Identify which cell holds the provided text, then report its (x, y) central coordinate. 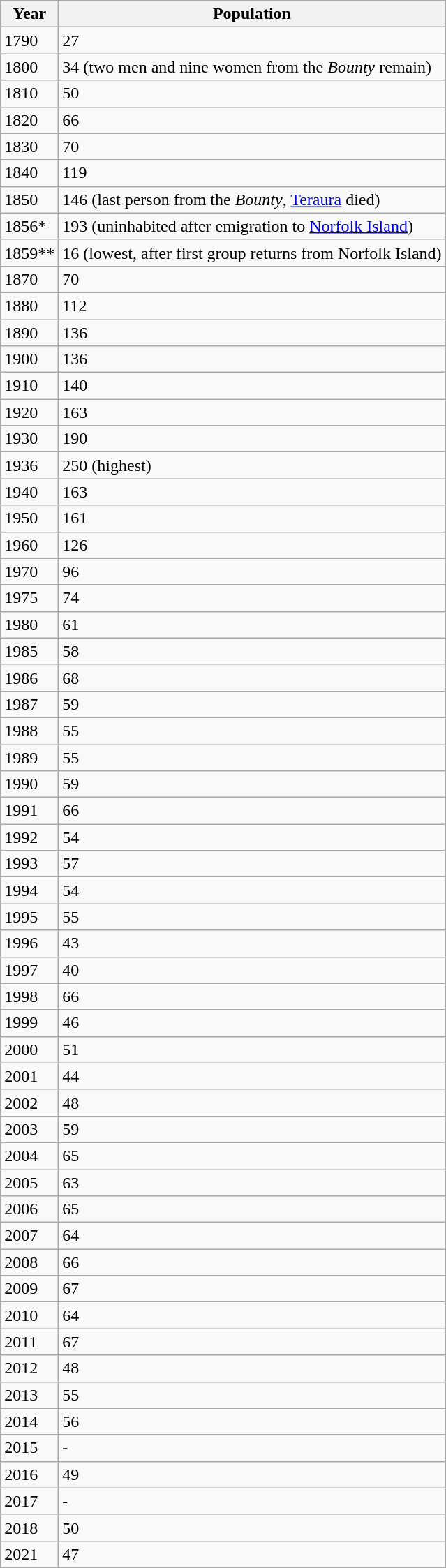
1856* (29, 226)
2013 (29, 1395)
1790 (29, 40)
2012 (29, 1368)
2018 (29, 1528)
40 (252, 970)
1830 (29, 147)
1995 (29, 917)
2006 (29, 1209)
1859** (29, 253)
1986 (29, 678)
1991 (29, 811)
1997 (29, 970)
1998 (29, 996)
1989 (29, 757)
1999 (29, 1023)
Population (252, 14)
1950 (29, 518)
2005 (29, 1183)
2016 (29, 1474)
1960 (29, 545)
1996 (29, 943)
250 (highest) (252, 465)
2004 (29, 1156)
2000 (29, 1050)
16 (lowest, after first group returns from Norfolk Island) (252, 253)
58 (252, 651)
57 (252, 864)
68 (252, 678)
2017 (29, 1501)
1992 (29, 837)
161 (252, 518)
1980 (29, 625)
1987 (29, 704)
27 (252, 40)
1930 (29, 439)
1840 (29, 173)
126 (252, 545)
44 (252, 1076)
146 (last person from the Bounty, Teraura died) (252, 200)
1810 (29, 94)
1870 (29, 279)
1920 (29, 412)
1940 (29, 492)
2010 (29, 1315)
2011 (29, 1342)
47 (252, 1554)
34 (two men and nine women from the Bounty remain) (252, 67)
74 (252, 598)
1994 (29, 890)
1820 (29, 120)
61 (252, 625)
1850 (29, 200)
1970 (29, 572)
2009 (29, 1289)
Year (29, 14)
1910 (29, 386)
119 (252, 173)
2003 (29, 1129)
46 (252, 1023)
1993 (29, 864)
1800 (29, 67)
2007 (29, 1236)
140 (252, 386)
2015 (29, 1448)
51 (252, 1050)
1990 (29, 784)
1890 (29, 333)
1985 (29, 651)
190 (252, 439)
1936 (29, 465)
2001 (29, 1076)
2021 (29, 1554)
2014 (29, 1421)
1988 (29, 731)
112 (252, 306)
56 (252, 1421)
1900 (29, 359)
193 (uninhabited after emigration to Norfolk Island) (252, 226)
96 (252, 572)
1975 (29, 598)
49 (252, 1474)
1880 (29, 306)
2002 (29, 1103)
2008 (29, 1262)
43 (252, 943)
63 (252, 1183)
